Extract the (x, y) coordinate from the center of the cell holding the provided text.  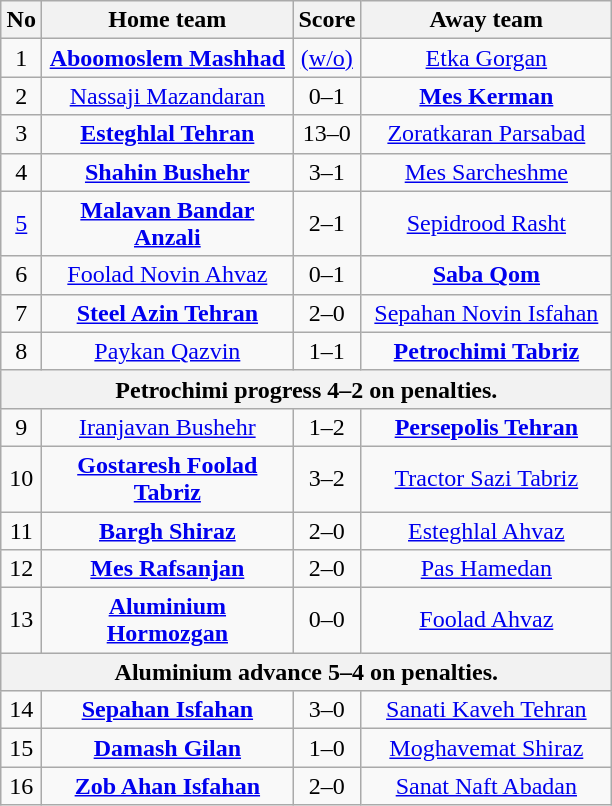
Steel Azin Tehran (168, 313)
Persepolis Tehran (486, 427)
2 (22, 96)
1–2 (327, 427)
13 (22, 620)
1–1 (327, 351)
Zoratkaran Parsabad (486, 134)
Bargh Shiraz (168, 531)
Home team (168, 20)
Iranjavan Bushehr (168, 427)
4 (22, 172)
12 (22, 569)
(w/o) (327, 58)
Esteghlal Ahvaz (486, 531)
No (22, 20)
Foolad Novin Ahvaz (168, 275)
Saba Qom (486, 275)
Mes Kerman (486, 96)
Gostaresh Foolad Tabriz (168, 478)
Aluminium advance 5–4 on penalties. (306, 672)
Nassaji Mazandaran (168, 96)
Malavan Bandar Anzali (168, 224)
5 (22, 224)
Shahin Bushehr (168, 172)
7 (22, 313)
Sepidrood Rasht (486, 224)
Damash Gilan (168, 748)
10 (22, 478)
Foolad Ahvaz (486, 620)
Pas Hamedan (486, 569)
14 (22, 710)
Sanati Kaveh Tehran (486, 710)
Aluminium Hormozgan (168, 620)
3–1 (327, 172)
Etka Gorgan (486, 58)
16 (22, 786)
Sepahan Isfahan (168, 710)
8 (22, 351)
6 (22, 275)
15 (22, 748)
Paykan Qazvin (168, 351)
Petrochimi Tabriz (486, 351)
0–0 (327, 620)
9 (22, 427)
3–0 (327, 710)
3 (22, 134)
Aboomoslem Mashhad (168, 58)
Score (327, 20)
Sanat Naft Abadan (486, 786)
11 (22, 531)
2–1 (327, 224)
Mes Rafsanjan (168, 569)
Petrochimi progress 4–2 on penalties. (306, 389)
3–2 (327, 478)
Moghavemat Shiraz (486, 748)
1 (22, 58)
Tractor Sazi Tabriz (486, 478)
Away team (486, 20)
13–0 (327, 134)
1–0 (327, 748)
Esteghlal Tehran (168, 134)
Zob Ahan Isfahan (168, 786)
Sepahan Novin Isfahan (486, 313)
Mes Sarcheshme (486, 172)
